Detect which cell encompasses the target text, then output its [X, Y] center coordinate. 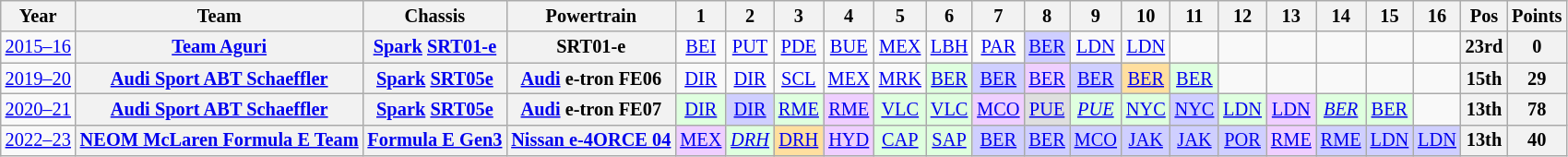
Pos [1484, 16]
15 [1390, 16]
3 [799, 16]
13 [1291, 16]
Powertrain [590, 16]
SRT01-e [590, 47]
40 [1537, 140]
12 [1242, 16]
2 [750, 16]
Formula E Gen3 [435, 140]
10 [1146, 16]
Team [220, 16]
MRK [900, 78]
LBH [949, 47]
11 [1195, 16]
BUE [849, 47]
NEOM McLaren Formula E Team [220, 140]
0 [1537, 47]
7 [998, 16]
29 [1537, 78]
POR [1242, 140]
2019–20 [39, 78]
16 [1437, 16]
2020–21 [39, 109]
PAR [998, 47]
SAP [949, 140]
1 [701, 16]
2015–16 [39, 47]
15th [1484, 78]
Audi e-tron FE07 [590, 109]
2022–23 [39, 140]
Team Aguri [220, 47]
PUT [750, 47]
PDE [799, 47]
8 [1046, 16]
23rd [1484, 47]
SCL [799, 78]
HYD [849, 140]
5 [900, 16]
Spark SRT01-e [435, 47]
4 [849, 16]
Chassis [435, 16]
9 [1096, 16]
Points [1537, 16]
6 [949, 16]
Nissan e-4ORCE 04 [590, 140]
CAP [900, 140]
78 [1537, 109]
Year [39, 16]
BEI [701, 47]
14 [1341, 16]
Audi e-tron FE06 [590, 78]
